Output the [X, Y] coordinate of the center of the cell containing the given text.  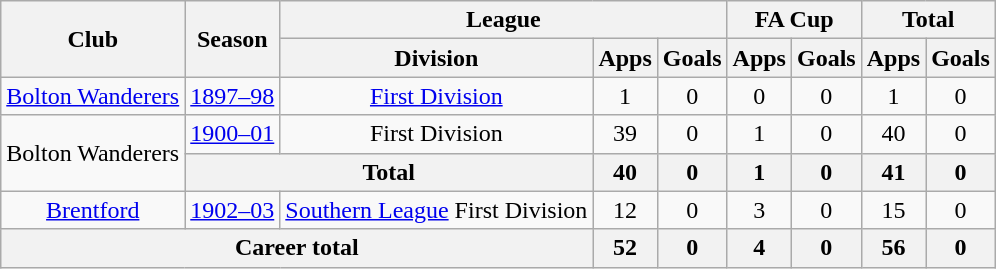
Brentford [93, 210]
Season [232, 39]
12 [625, 210]
52 [625, 248]
56 [893, 248]
FA Cup [794, 20]
1902–03 [232, 210]
41 [893, 172]
Southern League First Division [436, 210]
League [504, 20]
15 [893, 210]
39 [625, 134]
3 [759, 210]
1897–98 [232, 96]
Division [436, 58]
4 [759, 248]
Career total [297, 248]
Club [93, 39]
1900–01 [232, 134]
